Capture the cell that displays the provided text and extract its [X, Y] central coordinate. 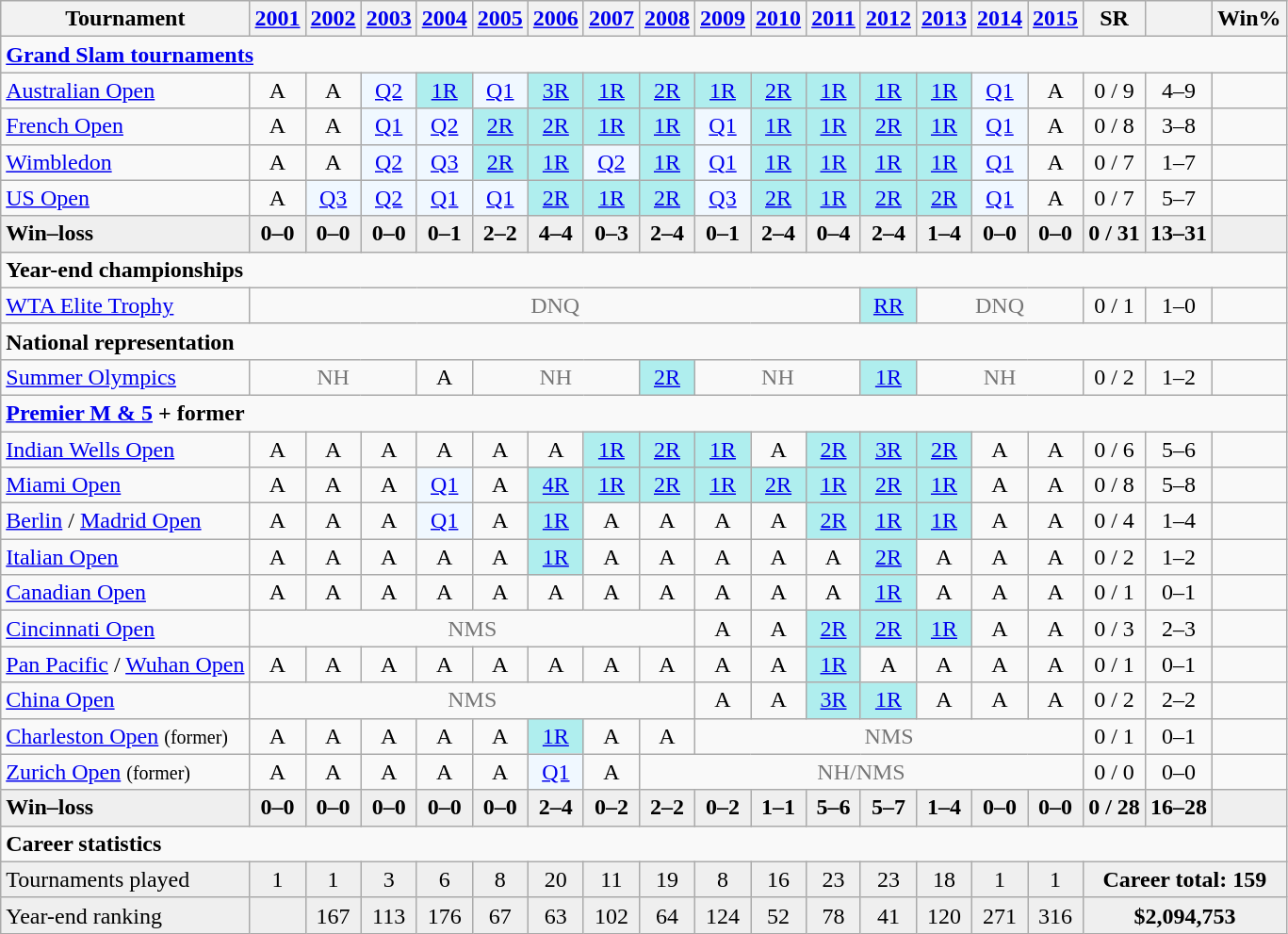
0 / 0 [1115, 772]
2001 [277, 19]
167 [334, 915]
1–7 [1178, 162]
19 [667, 879]
2004 [445, 19]
2009 [724, 19]
2–3 [1178, 629]
52 [778, 915]
Summer Olympics [125, 377]
RR [888, 305]
78 [834, 915]
Indian Wells Open [125, 450]
Tournament [125, 19]
Berlin / Madrid Open [125, 521]
13–31 [1178, 234]
Cincinnati Open [125, 629]
Premier M & 5 + former [644, 413]
2003 [388, 19]
5–8 [1178, 485]
US Open [125, 198]
Pan Pacific / Wuhan Open [125, 664]
2011 [834, 19]
6 [445, 879]
11 [611, 879]
16–28 [1178, 808]
124 [724, 915]
French Open [125, 126]
Charleston Open (former) [125, 736]
2002 [334, 19]
Canadian Open [125, 593]
3–8 [1178, 126]
271 [1001, 915]
Grand Slam tournaments [644, 55]
0 / 31 [1115, 234]
Win% [1249, 19]
2008 [667, 19]
0 / 28 [1115, 808]
20 [556, 879]
Year-end championships [644, 270]
Australian Open [125, 90]
China Open [125, 700]
176 [445, 915]
0–4 [834, 234]
18 [944, 879]
3 [388, 879]
Zurich Open (former) [125, 772]
2007 [611, 19]
Career total: 159 [1185, 879]
0 / 9 [1115, 90]
2010 [778, 19]
Career statistics [644, 844]
316 [1055, 915]
4–4 [556, 234]
2013 [944, 19]
63 [556, 915]
67 [499, 915]
0–3 [611, 234]
2006 [556, 19]
WTA Elite Trophy [125, 305]
Wimbledon [125, 162]
113 [388, 915]
4–9 [1178, 90]
2014 [1001, 19]
National representation [644, 341]
SR [1115, 19]
2012 [888, 19]
41 [888, 915]
64 [667, 915]
0 / 3 [1115, 629]
Miami Open [125, 485]
1–1 [778, 808]
1–0 [1178, 305]
$2,094,753 [1185, 915]
120 [944, 915]
Year-end ranking [125, 915]
Tournaments played [125, 879]
102 [611, 915]
4R [556, 485]
16 [778, 879]
2015 [1055, 19]
2005 [499, 19]
0 / 4 [1115, 521]
0 / 6 [1115, 450]
Italian Open [125, 557]
NH/NMS [861, 772]
